From the cell containing the given text, extract its center point as [x, y] coordinate. 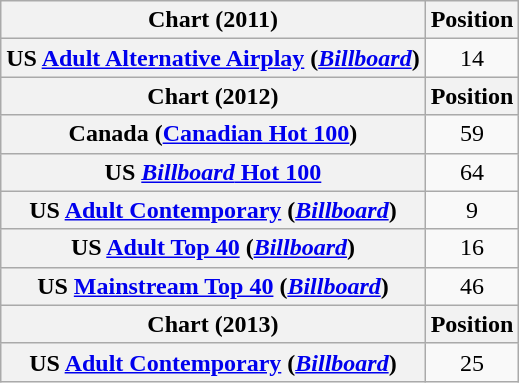
64 [472, 172]
Chart (2012) [213, 96]
9 [472, 210]
Chart (2013) [213, 324]
US Mainstream Top 40 (Billboard) [213, 286]
US Adult Top 40 (Billboard) [213, 248]
59 [472, 134]
Canada (Canadian Hot 100) [213, 134]
Chart (2011) [213, 20]
25 [472, 362]
16 [472, 248]
US Billboard Hot 100 [213, 172]
14 [472, 58]
46 [472, 286]
US Adult Alternative Airplay (Billboard) [213, 58]
